Detect which cell encompasses the target text, then output its (X, Y) center coordinate. 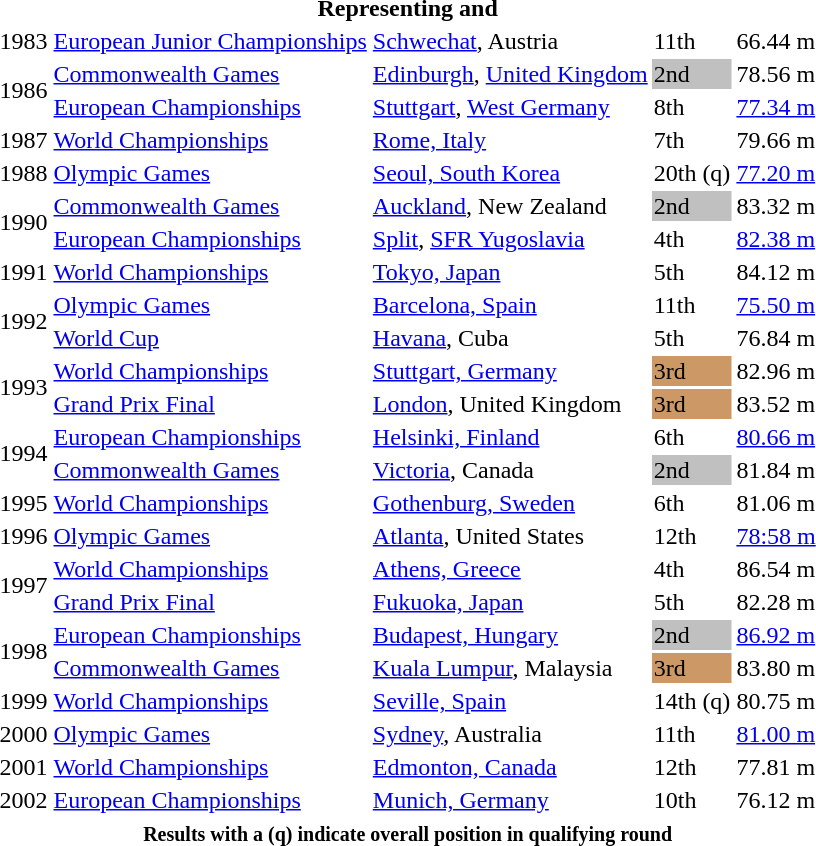
Munich, Germany (510, 800)
World Cup (210, 338)
Seville, Spain (510, 701)
Rome, Italy (510, 140)
Gothenburg, Sweden (510, 503)
20th (q) (692, 173)
Budapest, Hungary (510, 635)
Victoria, Canada (510, 470)
Kuala Lumpur, Malaysia (510, 668)
Stuttgart, Germany (510, 371)
Schwechat, Austria (510, 41)
Auckland, New Zealand (510, 206)
Tokyo, Japan (510, 272)
Edmonton, Canada (510, 767)
8th (692, 107)
Edinburgh, United Kingdom (510, 74)
Atlanta, United States (510, 536)
10th (692, 800)
7th (692, 140)
Sydney, Australia (510, 734)
European Junior Championships (210, 41)
Havana, Cuba (510, 338)
Helsinki, Finland (510, 437)
Barcelona, Spain (510, 305)
Seoul, South Korea (510, 173)
14th (q) (692, 701)
Fukuoka, Japan (510, 602)
Athens, Greece (510, 569)
London, United Kingdom (510, 404)
Split, SFR Yugoslavia (510, 239)
Stuttgart, West Germany (510, 107)
